For the text-containing cell, return its midpoint in (x, y) coordinate format. 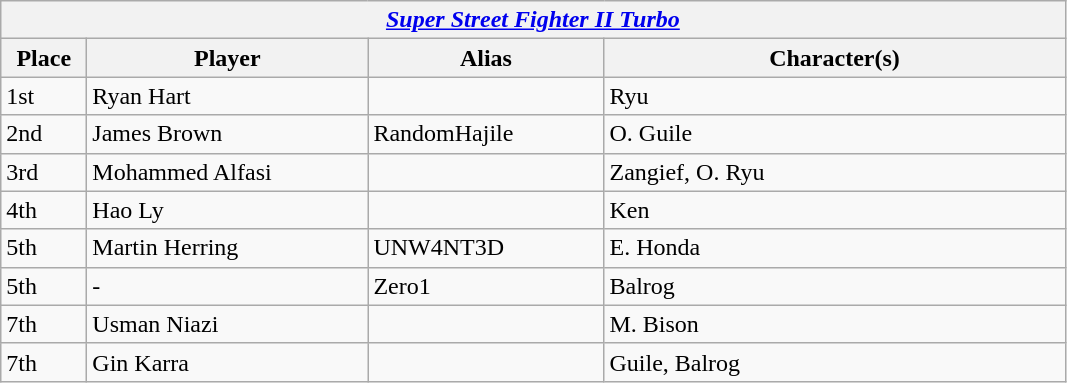
RandomHajile (486, 134)
O. Guile (834, 134)
Mohammed Alfasi (228, 172)
3rd (44, 172)
2nd (44, 134)
Usman Niazi (228, 324)
Place (44, 58)
Martin Herring (228, 248)
1st (44, 96)
Player (228, 58)
Alias (486, 58)
Character(s) (834, 58)
Balrog (834, 286)
Ryu (834, 96)
E. Honda (834, 248)
Ken (834, 210)
UNW4NT3D (486, 248)
M. Bison (834, 324)
- (228, 286)
Zangief, O. Ryu (834, 172)
Gin Karra (228, 362)
Guile, Balrog (834, 362)
Hao Ly (228, 210)
Super Street Fighter II Turbo (533, 20)
Zero1 (486, 286)
Ryan Hart (228, 96)
4th (44, 210)
James Brown (228, 134)
